Pinpoint the cell where the given text exists, returning its (x, y) midpoint coordinate. 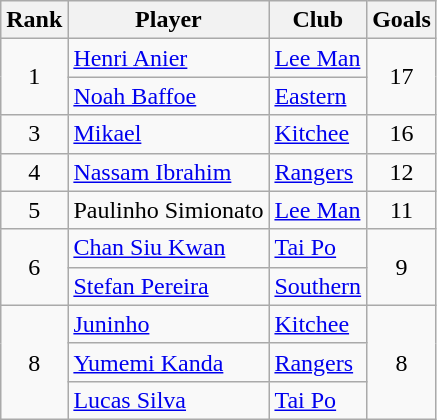
1 (34, 77)
12 (402, 172)
Yumemi Kanda (168, 362)
Juninho (168, 324)
11 (402, 210)
17 (402, 77)
Goals (402, 20)
Mikael (168, 134)
Henri Anier (168, 58)
Club (318, 20)
5 (34, 210)
3 (34, 134)
Stefan Pereira (168, 286)
16 (402, 134)
6 (34, 267)
Rank (34, 20)
Southern (318, 286)
Player (168, 20)
4 (34, 172)
Chan Siu Kwan (168, 248)
Nassam Ibrahim (168, 172)
9 (402, 267)
Eastern (318, 96)
Paulinho Simionato (168, 210)
Lucas Silva (168, 400)
Noah Baffoe (168, 96)
